Find where the given text appears and provide that cell's center as (x, y) coordinate. 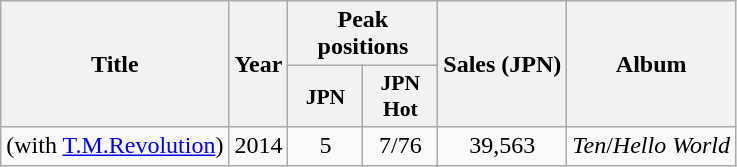
39,563 (502, 146)
Title (115, 64)
Sales (JPN) (502, 64)
Peak positions (363, 34)
Ten/Hello World (652, 146)
Year (258, 64)
(with T.M.Revolution) (115, 146)
JPN Hot (400, 96)
2014 (258, 146)
JPN (326, 96)
Album (652, 64)
5 (326, 146)
7/76 (400, 146)
